Determine the [X, Y] coordinate at the center of the cell enclosing the given text.  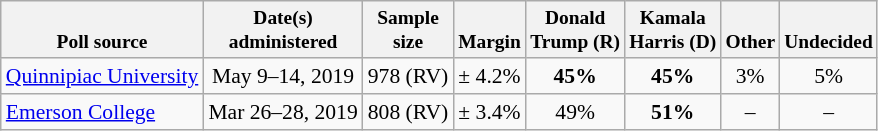
DonaldTrump (R) [576, 30]
Other [750, 30]
51% [673, 112]
Emerson College [102, 112]
Margin [489, 30]
Undecided [829, 30]
KamalaHarris (D) [673, 30]
5% [829, 76]
May 9–14, 2019 [282, 76]
808 (RV) [408, 112]
Date(s)administered [282, 30]
± 3.4% [489, 112]
978 (RV) [408, 76]
Samplesize [408, 30]
Poll source [102, 30]
± 4.2% [489, 76]
49% [576, 112]
3% [750, 76]
Mar 26–28, 2019 [282, 112]
Quinnipiac University [102, 76]
